Find where the given text appears and provide that cell's center as (X, Y) coordinate. 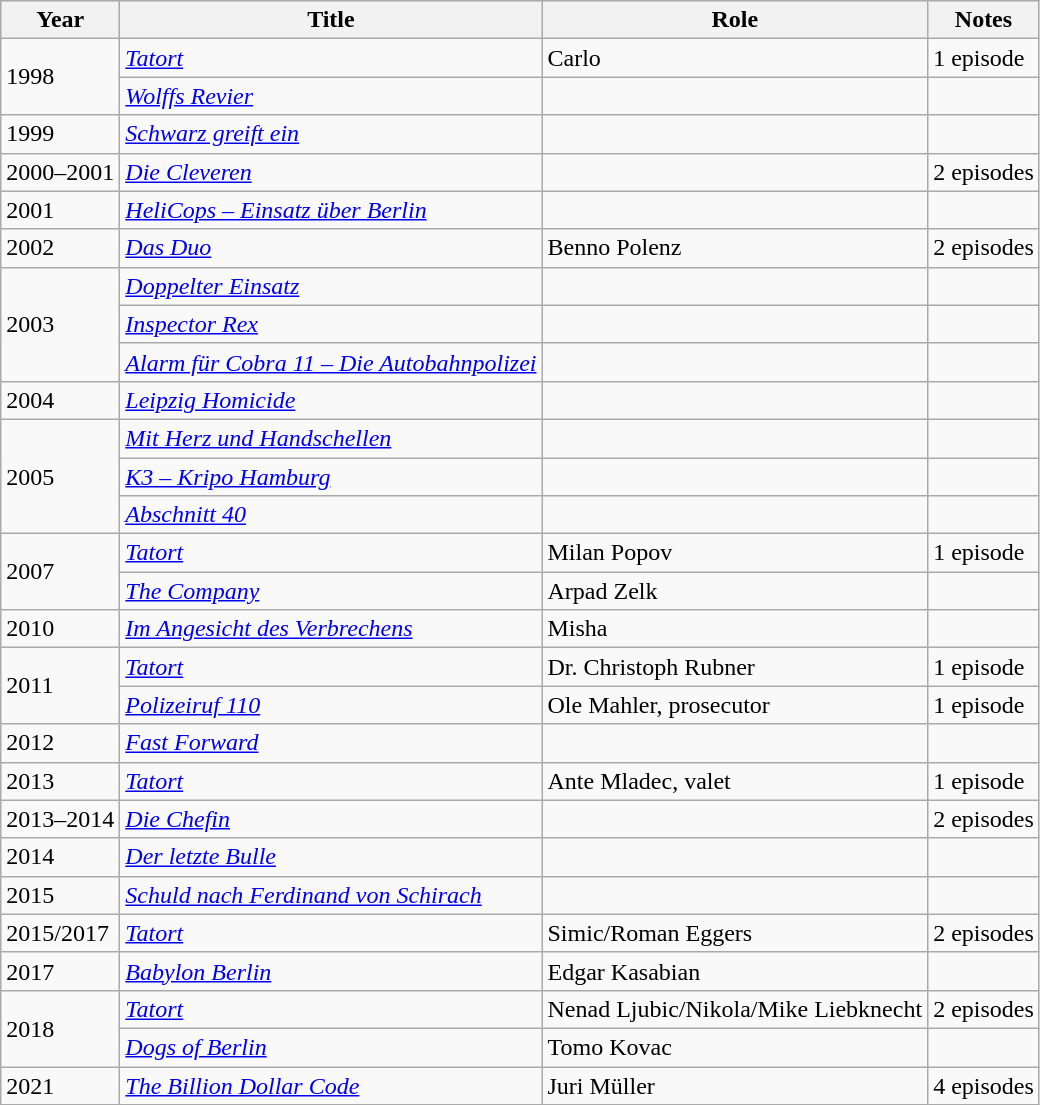
2021 (60, 1085)
Polizeiruf 110 (331, 705)
Simic/Roman Eggers (735, 933)
Notes (984, 20)
1999 (60, 134)
Benno Polenz (735, 248)
Babylon Berlin (331, 971)
Alarm für Cobra 11 – Die Autobahnpolizei (331, 362)
Der letzte Bulle (331, 857)
Tomo Kovac (735, 1047)
Dr. Christoph Rubner (735, 667)
2005 (60, 476)
Edgar Kasabian (735, 971)
Title (331, 20)
Ole Mahler, prosecutor (735, 705)
Nenad Ljubic/Nikola/Mike Liebknecht (735, 1009)
2007 (60, 572)
Doppelter Einsatz (331, 286)
2011 (60, 686)
2013 (60, 781)
2004 (60, 400)
2015/2017 (60, 933)
Milan Popov (735, 553)
K3 – Kripo Hamburg (331, 477)
2013–2014 (60, 819)
Die Chefin (331, 819)
Schuld nach Ferdinand von Schirach (331, 895)
Juri Müller (735, 1085)
Schwarz greift ein (331, 134)
2000–2001 (60, 172)
2003 (60, 324)
2010 (60, 629)
Fast Forward (331, 743)
Im Angesicht des Verbrechens (331, 629)
4 episodes (984, 1085)
Leipzig Homicide (331, 400)
2015 (60, 895)
Inspector Rex (331, 324)
The Billion Dollar Code (331, 1085)
Arpad Zelk (735, 591)
1998 (60, 77)
2017 (60, 971)
Misha (735, 629)
HeliCops – Einsatz über Berlin (331, 210)
Dogs of Berlin (331, 1047)
Wolffs Revier (331, 96)
Die Cleveren (331, 172)
2002 (60, 248)
Das Duo (331, 248)
Abschnitt 40 (331, 515)
Ante Mladec, valet (735, 781)
Year (60, 20)
Carlo (735, 58)
2001 (60, 210)
The Company (331, 591)
Mit Herz und Handschellen (331, 438)
2012 (60, 743)
Role (735, 20)
2018 (60, 1028)
2014 (60, 857)
